Output the (X, Y) coordinate of the center of the cell containing the given text.  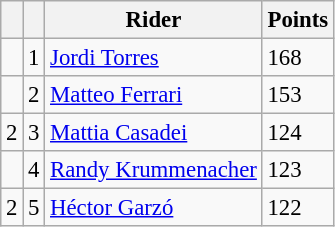
Héctor Garzó (154, 208)
Randy Krummenacher (154, 170)
5 (34, 208)
Rider (154, 20)
Jordi Torres (154, 58)
123 (298, 170)
124 (298, 133)
Points (298, 20)
122 (298, 208)
Matteo Ferrari (154, 95)
168 (298, 58)
Mattia Casadei (154, 133)
153 (298, 95)
3 (34, 133)
1 (34, 58)
4 (34, 170)
